Return the [x, y] coordinate for the center point of the cell that contains the specified text.  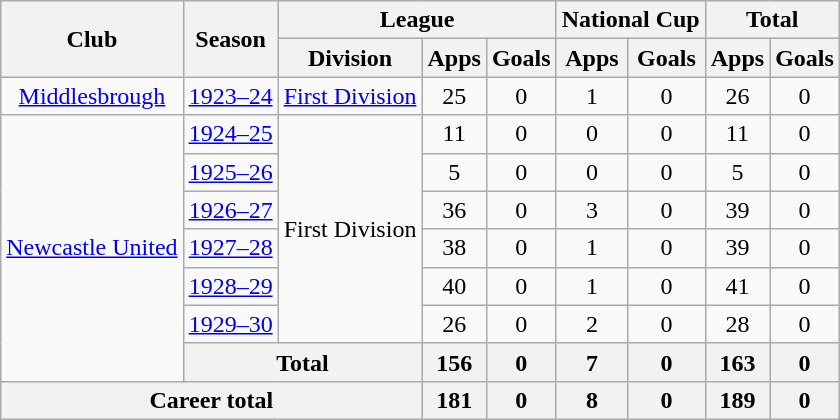
Club [92, 39]
League [417, 20]
28 [737, 324]
8 [592, 400]
40 [454, 286]
1927–28 [230, 248]
36 [454, 210]
181 [454, 400]
1925–26 [230, 172]
163 [737, 362]
Season [230, 39]
Career total [212, 400]
Middlesbrough [92, 96]
156 [454, 362]
3 [592, 210]
Newcastle United [92, 248]
2 [592, 324]
25 [454, 96]
1924–25 [230, 134]
Division [350, 58]
1926–27 [230, 210]
189 [737, 400]
7 [592, 362]
41 [737, 286]
1929–30 [230, 324]
1928–29 [230, 286]
1923–24 [230, 96]
National Cup [630, 20]
38 [454, 248]
